Return (X, Y) of the center of cell containing provided text 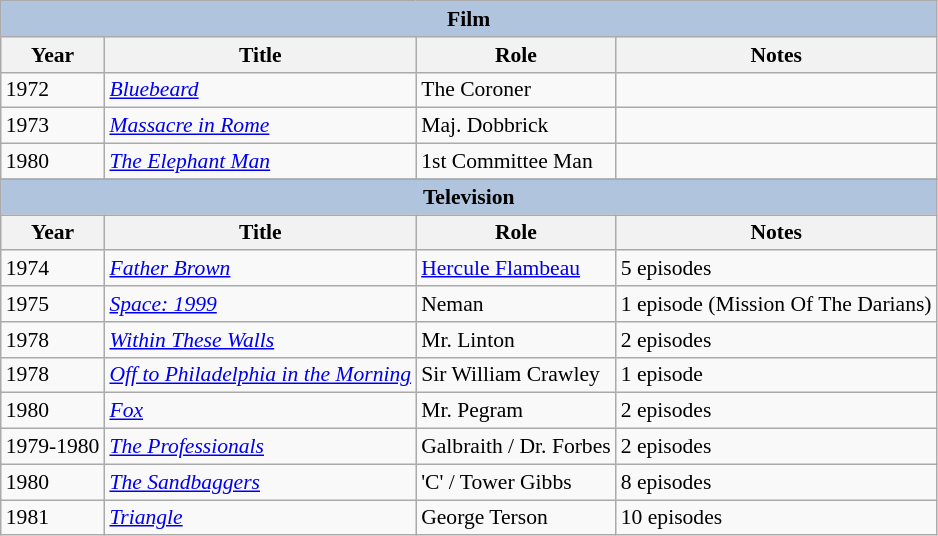
Within These Walls (260, 340)
Hercule Flambeau (516, 269)
10 episodes (776, 518)
Massacre in Rome (260, 126)
Film (469, 19)
The Coroner (516, 90)
Galbraith / Dr. Forbes (516, 447)
The Professionals (260, 447)
The Elephant Man (260, 162)
5 episodes (776, 269)
Father Brown (260, 269)
Fox (260, 411)
Triangle (260, 518)
'C' / Tower Gibbs (516, 482)
George Terson (516, 518)
Space: 1999 (260, 304)
The Sandbaggers (260, 482)
Mr. Linton (516, 340)
1975 (53, 304)
Sir William Crawley (516, 375)
Mr. Pegram (516, 411)
Television (469, 197)
Off to Philadelphia in the Morning (260, 375)
Bluebeard (260, 90)
1 episode (Mission Of The Darians) (776, 304)
1 episode (776, 375)
8 episodes (776, 482)
1972 (53, 90)
1973 (53, 126)
1st Committee Man (516, 162)
Neman (516, 304)
1979-1980 (53, 447)
Maj. Dobbrick (516, 126)
1974 (53, 269)
1981 (53, 518)
